Determine the (X, Y) coordinate at the center of the cell enclosing the given text.  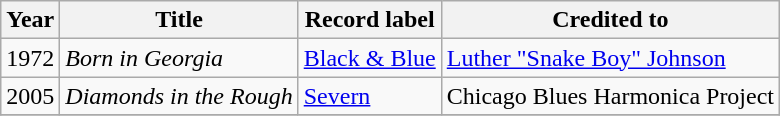
Black & Blue (370, 58)
Born in Georgia (179, 58)
Title (179, 20)
Record label (370, 20)
Diamonds in the Rough (179, 96)
Year (30, 20)
Credited to (610, 20)
Luther "Snake Boy" Johnson (610, 58)
2005 (30, 96)
1972 (30, 58)
Chicago Blues Harmonica Project (610, 96)
Severn (370, 96)
